For the text-containing cell, return its midpoint in (x, y) coordinate format. 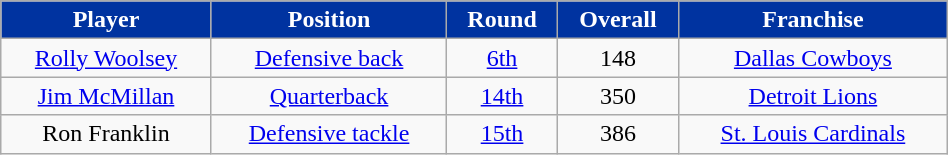
15th (502, 134)
Defensive back (329, 58)
Overall (618, 20)
Jim McMillan (106, 96)
Quarterback (329, 96)
386 (618, 134)
Franchise (814, 20)
Defensive tackle (329, 134)
St. Louis Cardinals (814, 134)
Position (329, 20)
Dallas Cowboys (814, 58)
350 (618, 96)
14th (502, 96)
Player (106, 20)
Detroit Lions (814, 96)
Rolly Woolsey (106, 58)
148 (618, 58)
Ron Franklin (106, 134)
Round (502, 20)
6th (502, 58)
